Return the (X, Y) coordinate for the center point of the cell that contains the specified text.  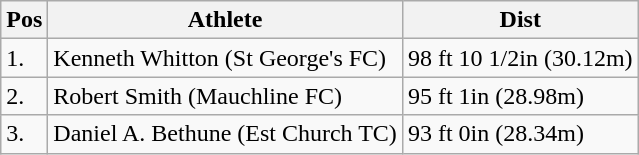
98 ft 10 1/2in (30.12m) (520, 58)
Dist (520, 20)
Athlete (226, 20)
Pos (24, 20)
93 ft 0in (28.34m) (520, 134)
Robert Smith (Mauchline FC) (226, 96)
1. (24, 58)
95 ft 1in (28.98m) (520, 96)
Daniel A. Bethune (Est Church TC) (226, 134)
3. (24, 134)
Kenneth Whitton (St George's FC) (226, 58)
2. (24, 96)
